Search for the cell housing the specified text and yield its [x, y] center coordinate. 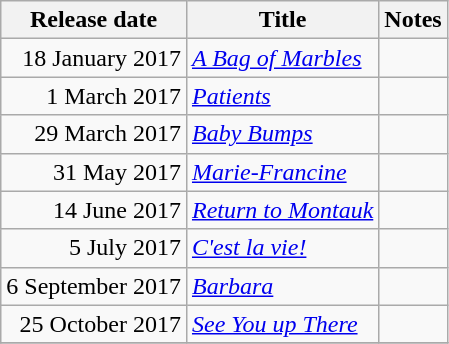
14 June 2017 [94, 210]
Notes [413, 20]
18 January 2017 [94, 58]
6 September 2017 [94, 286]
Return to Montauk [282, 210]
Baby Bumps [282, 134]
See You up There [282, 324]
Release date [94, 20]
C'est la vie! [282, 248]
Title [282, 20]
29 March 2017 [94, 134]
5 July 2017 [94, 248]
25 October 2017 [94, 324]
A Bag of Marbles [282, 58]
1 March 2017 [94, 96]
31 May 2017 [94, 172]
Patients [282, 96]
Marie-Francine [282, 172]
Barbara [282, 286]
